Locate the cell with the specified text and output its [x, y] center coordinate. 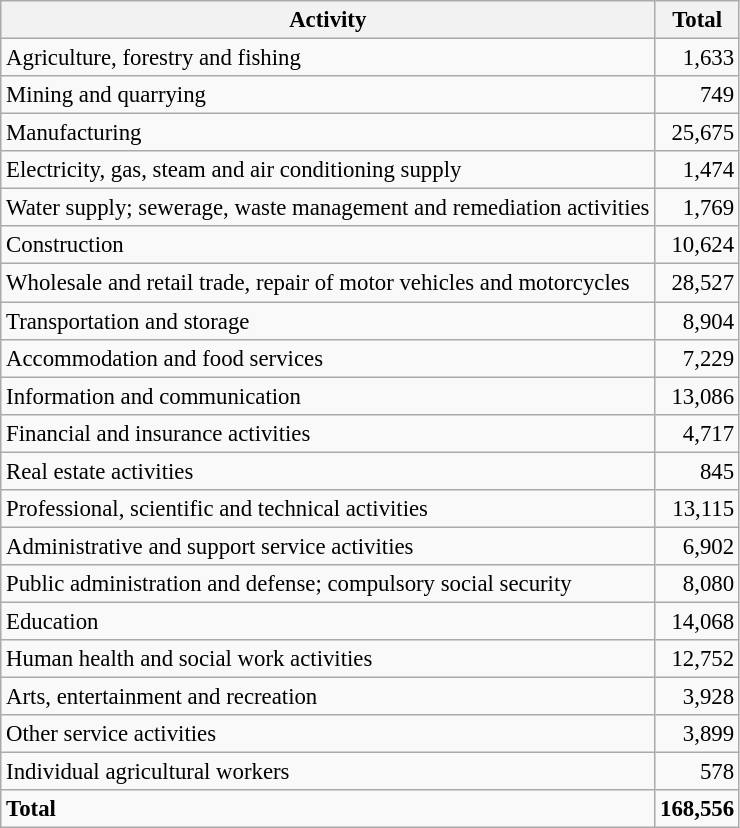
8,904 [698, 321]
25,675 [698, 133]
4,717 [698, 433]
12,752 [698, 659]
Transportation and storage [328, 321]
Human health and social work activities [328, 659]
1,769 [698, 208]
28,527 [698, 283]
1,633 [698, 58]
3,899 [698, 734]
Other service activities [328, 734]
Electricity, gas, steam and air conditioning supply [328, 170]
Individual agricultural workers [328, 772]
Construction [328, 245]
13,115 [698, 509]
8,080 [698, 584]
6,902 [698, 546]
10,624 [698, 245]
Professional, scientific and technical activities [328, 509]
Agriculture, forestry and fishing [328, 58]
Administrative and support service activities [328, 546]
Manufacturing [328, 133]
Education [328, 621]
Information and communication [328, 396]
Public administration and defense; compulsory social security [328, 584]
578 [698, 772]
Mining and quarrying [328, 95]
1,474 [698, 170]
Accommodation and food services [328, 358]
Financial and insurance activities [328, 433]
Wholesale and retail trade, repair of motor vehicles and motorcycles [328, 283]
749 [698, 95]
7,229 [698, 358]
13,086 [698, 396]
14,068 [698, 621]
3,928 [698, 697]
Activity [328, 20]
168,556 [698, 809]
845 [698, 471]
Arts, entertainment and recreation [328, 697]
Real estate activities [328, 471]
Water supply; sewerage, waste management and remediation activities [328, 208]
